Determine the [x, y] coordinate at the center of the cell enclosing the given text.  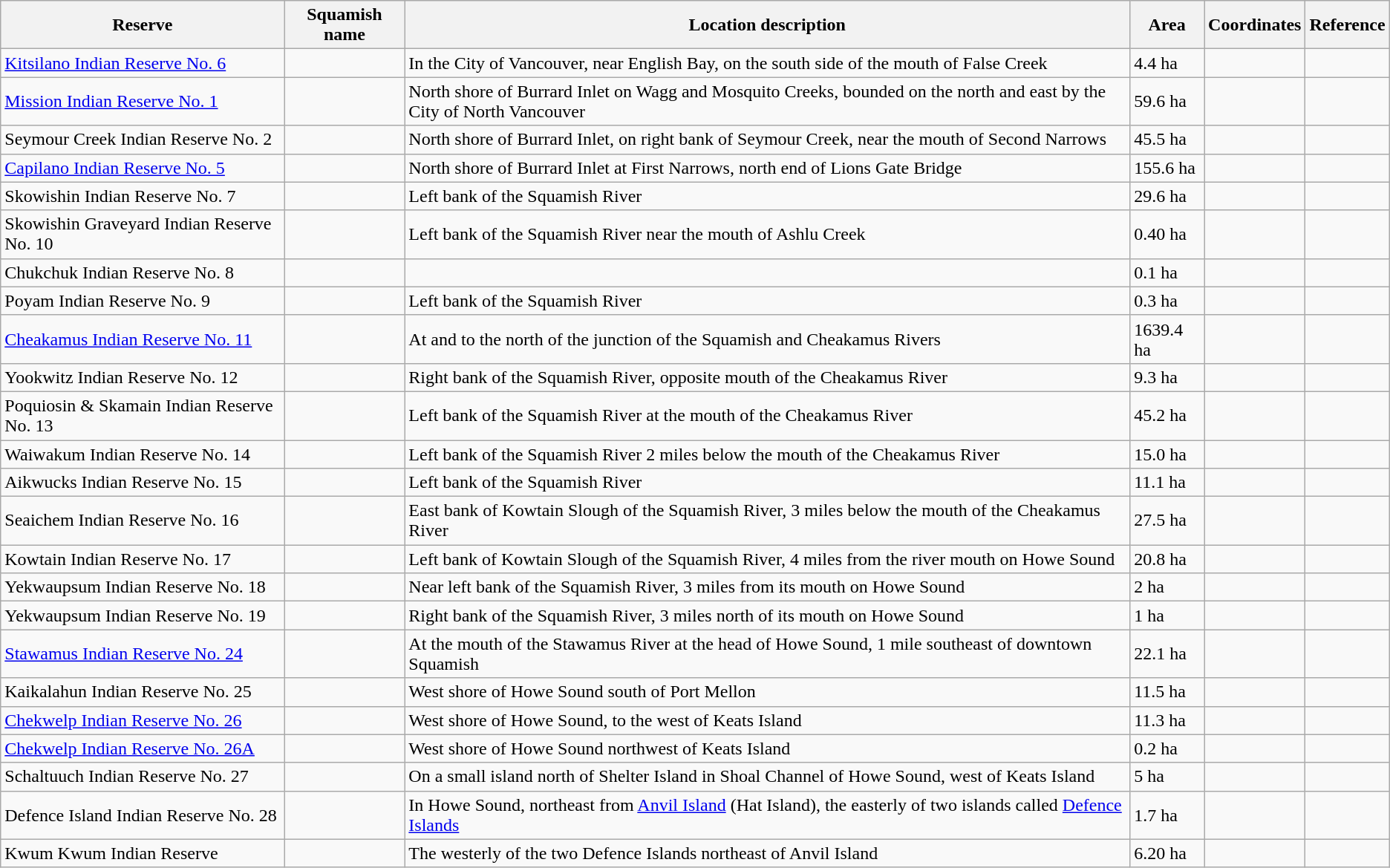
Kaikalahun Indian Reserve No. 25 [143, 692]
Left bank of the Squamish River at the mouth of the Cheakamus River [768, 416]
Skowishin Indian Reserve No. 7 [143, 196]
45.2 ha [1167, 416]
Skowishin Graveyard Indian Reserve No. 10 [143, 235]
Kowtain Indian Reserve No. 17 [143, 559]
Right bank of the Squamish River, opposite mouth of the Cheakamus River [768, 377]
Location description [768, 25]
27.5 ha [1167, 521]
1.7 ha [1167, 815]
11.1 ha [1167, 483]
59.6 ha [1167, 101]
East bank of Kowtain Slough of the Squamish River, 3 miles below the mouth of the Cheakamus River [768, 521]
0.40 ha [1167, 235]
Area [1167, 25]
Left bank of the Squamish River near the mouth of Ashlu Creek [768, 235]
Seaichem Indian Reserve No. 16 [143, 521]
11.3 ha [1167, 720]
9.3 ha [1167, 377]
155.6 ha [1167, 168]
Aikwucks Indian Reserve No. 15 [143, 483]
Kwum Kwum Indian Reserve [143, 853]
Mission Indian Reserve No. 1 [143, 101]
Yekwaupsum Indian Reserve No. 19 [143, 616]
Capilano Indian Reserve No. 5 [143, 168]
Yekwaupsum Indian Reserve No. 18 [143, 587]
Yookwitz Indian Reserve No. 12 [143, 377]
Reference [1347, 25]
1 ha [1167, 616]
2 ha [1167, 587]
On a small island north of Shelter Island in Shoal Channel of Howe Sound, west of Keats Island [768, 777]
Defence Island Indian Reserve No. 28 [143, 815]
Left bank of the Squamish River 2 miles below the mouth of the Cheakamus River [768, 454]
North shore of Burrard Inlet on Wagg and Mosquito Creeks, bounded on the north and east by the City of North Vancouver [768, 101]
1639.4 ha [1167, 339]
Near left bank of the Squamish River, 3 miles from its mouth on Howe Sound [768, 587]
20.8 ha [1167, 559]
West shore of Howe Sound south of Port Mellon [768, 692]
Stawamus Indian Reserve No. 24 [143, 653]
Reserve [143, 25]
Poquiosin & Skamain Indian Reserve No. 13 [143, 416]
At the mouth of the Stawamus River at the head of Howe Sound, 1 mile southeast of downtown Squamish [768, 653]
45.5 ha [1167, 140]
The westerly of the two Defence Islands northeast of Anvil Island [768, 853]
At and to the north of the junction of the Squamish and Cheakamus Rivers [768, 339]
29.6 ha [1167, 196]
West shore of Howe Sound, to the west of Keats Island [768, 720]
North shore of Burrard Inlet, on right bank of Seymour Creek, near the mouth of Second Narrows [768, 140]
West shore of Howe Sound northwest of Keats Island [768, 748]
Waiwakum Indian Reserve No. 14 [143, 454]
5 ha [1167, 777]
Coordinates [1255, 25]
22.1 ha [1167, 653]
Chekwelp Indian Reserve No. 26 [143, 720]
In the City of Vancouver, near English Bay, on the south side of the mouth of False Creek [768, 63]
0.2 ha [1167, 748]
6.20 ha [1167, 853]
0.3 ha [1167, 301]
North shore of Burrard Inlet at First Narrows, north end of Lions Gate Bridge [768, 168]
11.5 ha [1167, 692]
Squamish name [345, 25]
Left bank of Kowtain Slough of the Squamish River, 4 miles from the river mouth on Howe Sound [768, 559]
Cheakamus Indian Reserve No. 11 [143, 339]
Seymour Creek Indian Reserve No. 2 [143, 140]
Poyam Indian Reserve No. 9 [143, 301]
0.1 ha [1167, 273]
In Howe Sound, northeast from Anvil Island (Hat Island), the easterly of two islands called Defence Islands [768, 815]
Kitsilano Indian Reserve No. 6 [143, 63]
Right bank of the Squamish River, 3 miles north of its mouth on Howe Sound [768, 616]
15.0 ha [1167, 454]
Chukchuk Indian Reserve No. 8 [143, 273]
4.4 ha [1167, 63]
Schaltuuch Indian Reserve No. 27 [143, 777]
Chekwelp Indian Reserve No. 26A [143, 748]
